From the cell containing the given text, extract its center point as [X, Y] coordinate. 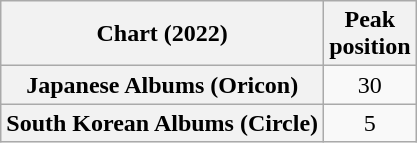
Chart (2022) [162, 34]
Japanese Albums (Oricon) [162, 85]
Peakposition [370, 34]
5 [370, 123]
30 [370, 85]
South Korean Albums (Circle) [162, 123]
